Scan for the cell matching the given text and deliver its [x, y] coordinate at center. 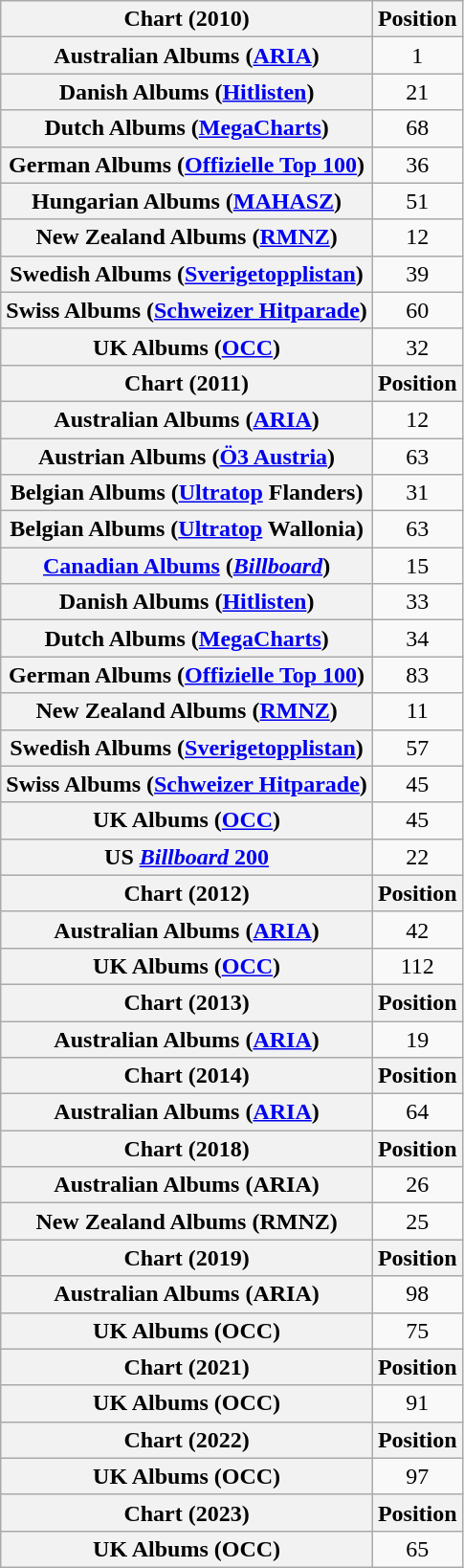
Chart (2018) [188, 1149]
US Billboard 200 [188, 857]
Chart (2022) [188, 1440]
36 [417, 165]
Chart (2021) [188, 1367]
65 [417, 1549]
51 [417, 201]
33 [417, 602]
Chart (2019) [188, 1258]
1 [417, 56]
57 [417, 748]
Belgian Albums (Ultratop Wallonia) [188, 529]
Chart (2012) [188, 893]
60 [417, 310]
98 [417, 1294]
39 [417, 274]
34 [417, 638]
68 [417, 128]
Chart (2011) [188, 383]
Chart (2014) [188, 1076]
91 [417, 1403]
11 [417, 711]
22 [417, 857]
Canadian Albums (Billboard) [188, 566]
Chart (2013) [188, 1002]
Chart (2010) [188, 19]
32 [417, 347]
Chart (2023) [188, 1512]
75 [417, 1331]
26 [417, 1185]
64 [417, 1112]
21 [417, 92]
42 [417, 930]
Hungarian Albums (MAHASZ) [188, 201]
15 [417, 566]
Belgian Albums (Ultratop Flanders) [188, 493]
Austrian Albums (Ö3 Austria) [188, 457]
83 [417, 675]
31 [417, 493]
112 [417, 966]
19 [417, 1039]
25 [417, 1221]
97 [417, 1476]
